Output the (X, Y) coordinate of the center of the cell containing the given text.  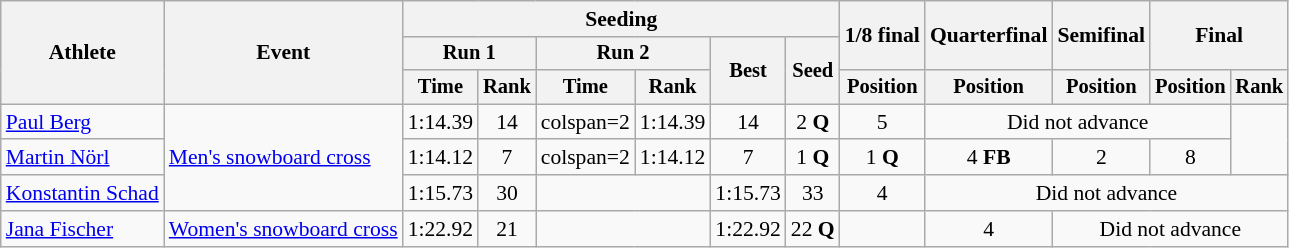
Best (748, 70)
Run 1 (470, 54)
Seeding (622, 19)
2 Q (813, 122)
5 (882, 122)
33 (813, 193)
Run 2 (624, 54)
21 (507, 229)
Women's snowboard cross (284, 229)
Martin Nörl (82, 158)
30 (507, 193)
Konstantin Schad (82, 193)
2 (1101, 158)
Quarterfinal (989, 36)
Paul Berg (82, 122)
1/8 final (882, 36)
Athlete (82, 52)
Final (1219, 36)
8 (1190, 158)
Semifinal (1101, 36)
4 FB (989, 158)
Jana Fischer (82, 229)
Event (284, 52)
22 Q (813, 229)
Seed (813, 70)
Men's snowboard cross (284, 158)
